Find where the given text appears and provide that cell's center as (X, Y) coordinate. 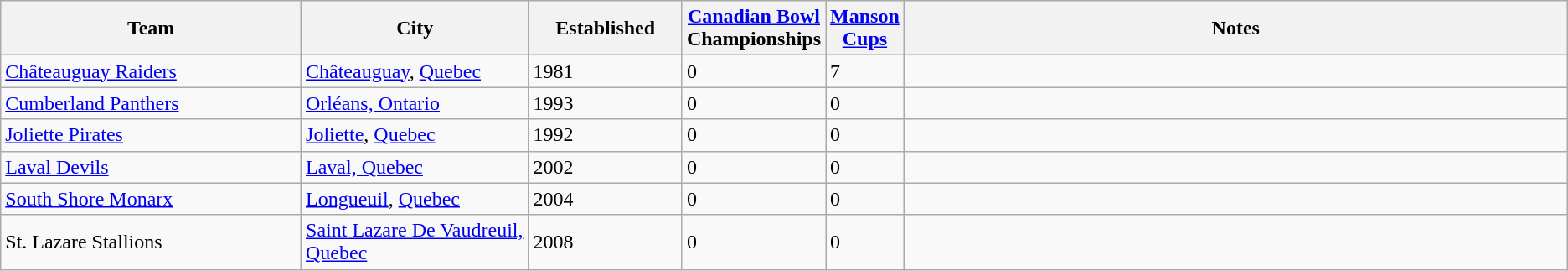
Notes (1235, 29)
City (415, 29)
Joliette, Quebec (415, 135)
2002 (605, 167)
Châteauguay, Quebec (415, 71)
Team (151, 29)
7 (865, 71)
Longueuil, Quebec (415, 199)
Established (605, 29)
South Shore Monarx (151, 199)
2008 (605, 242)
Laval, Quebec (415, 167)
Laval Devils (151, 167)
Joliette Pirates (151, 135)
Châteauguay Raiders (151, 71)
1993 (605, 103)
St. Lazare Stallions (151, 242)
Orléans, Ontario (415, 103)
Canadian Bowl Championships (754, 29)
1981 (605, 71)
2004 (605, 199)
Cumberland Panthers (151, 103)
Saint Lazare De Vaudreuil, Quebec (415, 242)
1992 (605, 135)
Manson Cups (865, 29)
